Return [X, Y] of the center of cell containing provided text 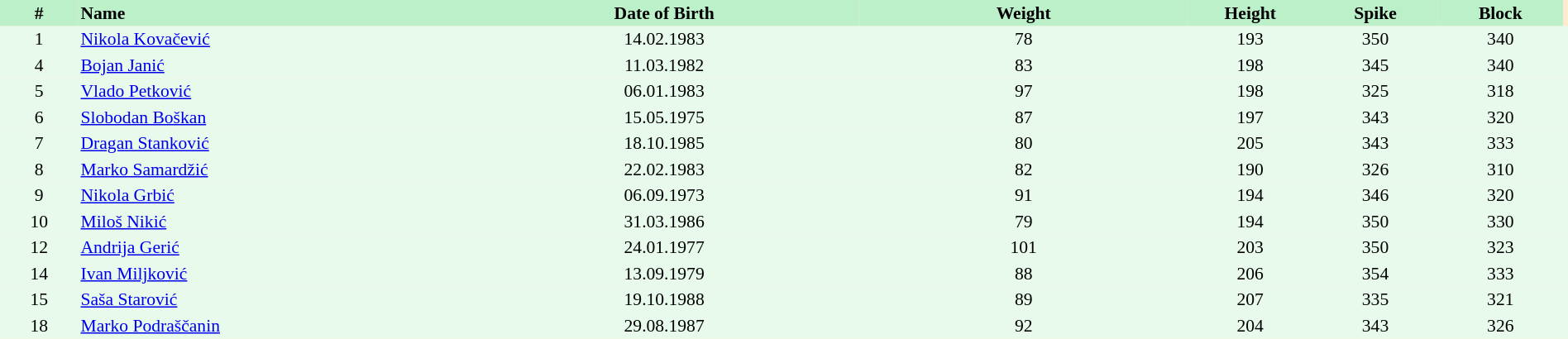
12 [39, 248]
15 [39, 299]
Nikola Kovačević [273, 40]
197 [1250, 117]
82 [1024, 169]
Andrija Gerić [273, 248]
203 [1250, 248]
346 [1374, 195]
204 [1250, 326]
Spike [1374, 13]
79 [1024, 222]
22.02.1983 [664, 169]
78 [1024, 40]
88 [1024, 274]
5 [39, 91]
Dragan Stanković [273, 144]
19.10.1988 [664, 299]
97 [1024, 91]
Miloš Nikić [273, 222]
89 [1024, 299]
9 [39, 195]
91 [1024, 195]
Ivan Miljković [273, 274]
Bojan Janić [273, 65]
# [39, 13]
318 [1500, 91]
83 [1024, 65]
101 [1024, 248]
205 [1250, 144]
335 [1374, 299]
Weight [1024, 13]
6 [39, 117]
330 [1500, 222]
Vlado Petković [273, 91]
18.10.1985 [664, 144]
8 [39, 169]
193 [1250, 40]
29.08.1987 [664, 326]
31.03.1986 [664, 222]
207 [1250, 299]
Marko Podraščanin [273, 326]
1 [39, 40]
80 [1024, 144]
321 [1500, 299]
345 [1374, 65]
Marko Samardžić [273, 169]
7 [39, 144]
354 [1374, 274]
190 [1250, 169]
310 [1500, 169]
323 [1500, 248]
Block [1500, 13]
10 [39, 222]
Height [1250, 13]
92 [1024, 326]
Slobodan Boškan [273, 117]
4 [39, 65]
15.05.1975 [664, 117]
13.09.1979 [664, 274]
Nikola Grbić [273, 195]
Name [273, 13]
06.01.1983 [664, 91]
325 [1374, 91]
14 [39, 274]
06.09.1973 [664, 195]
14.02.1983 [664, 40]
Date of Birth [664, 13]
18 [39, 326]
11.03.1982 [664, 65]
206 [1250, 274]
24.01.1977 [664, 248]
87 [1024, 117]
Saša Starović [273, 299]
